Provide the [x, y] coordinate of the cell's center where the given text is located.  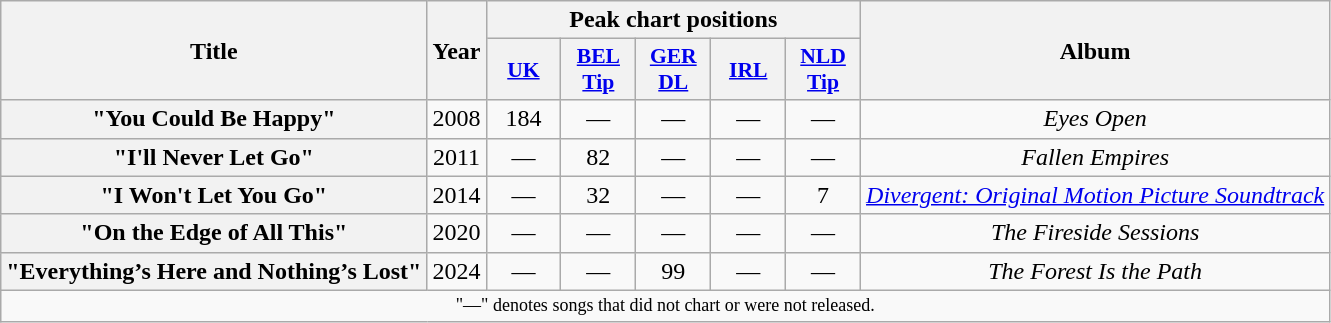
Title [214, 50]
"—" denotes songs that did not chart or were not released. [666, 306]
Fallen Empires [1096, 157]
The Forest Is the Path [1096, 271]
99 [674, 271]
2024 [456, 271]
82 [598, 157]
Peak chart positions [674, 20]
2008 [456, 119]
32 [598, 195]
IRL [748, 70]
BELTip [598, 70]
"I'll Never Let Go" [214, 157]
The Fireside Sessions [1096, 233]
184 [524, 119]
7 [824, 195]
GERDL [674, 70]
Year [456, 50]
2011 [456, 157]
NLDTip [824, 70]
UK [524, 70]
2020 [456, 233]
Eyes Open [1096, 119]
"I Won't Let You Go" [214, 195]
2014 [456, 195]
Divergent: Original Motion Picture Soundtrack [1096, 195]
"You Could Be Happy" [214, 119]
"Everything’s Here and Nothing’s Lost" [214, 271]
"On the Edge of All This" [214, 233]
Album [1096, 50]
